Determine the (X, Y) coordinate at the center of the cell enclosing the given text.  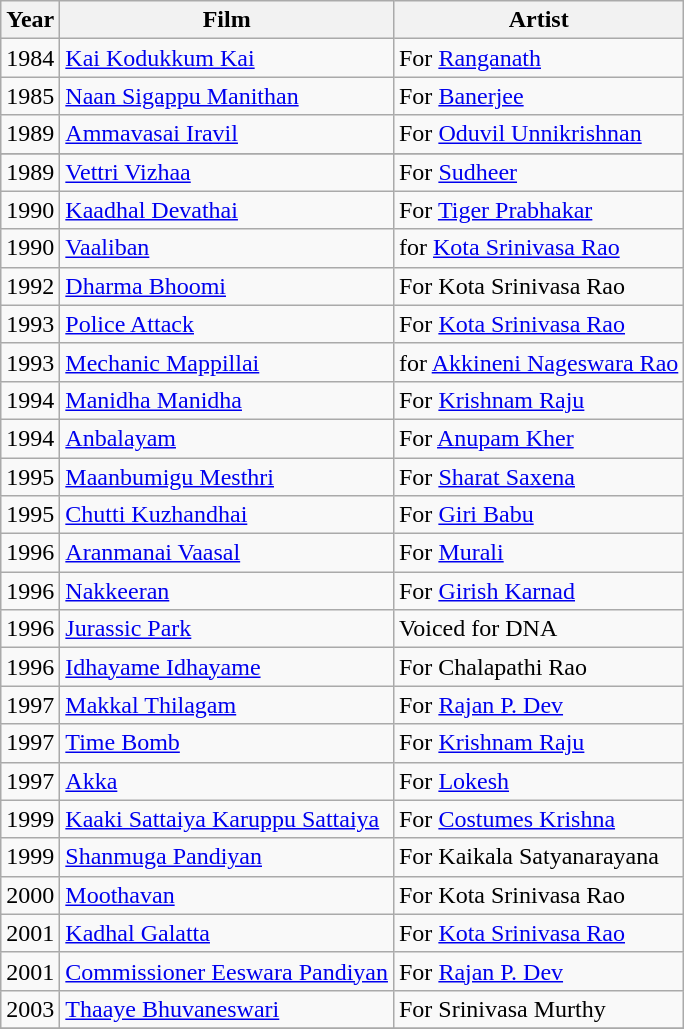
Moothavan (227, 895)
For Ranganath (538, 58)
Idhayame Idhayame (227, 667)
Time Bomb (227, 743)
Manidha Manidha (227, 400)
For Anupam Kher (538, 438)
Kaaki Sattaiya Karuppu Sattaiya (227, 819)
Mechanic Mappillai (227, 362)
For Kaikala Satyanarayana (538, 857)
For Chalapathi Rao (538, 667)
Shanmuga Pandiyan (227, 857)
Commissioner Eeswara Pandiyan (227, 971)
Vettri Vizhaa (227, 172)
Thaaye Bhuvaneswari (227, 1009)
Chutti Kuzhandhai (227, 515)
1984 (30, 58)
Kai Kodukkum Kai (227, 58)
Nakkeeran (227, 591)
Artist (538, 20)
2003 (30, 1009)
1992 (30, 286)
Dharma Bhoomi (227, 286)
For Tiger Prabhakar (538, 210)
For Girish Karnad (538, 591)
For Murali (538, 553)
1985 (30, 96)
For Costumes Krishna (538, 819)
For Oduvil Unnikrishnan (538, 134)
Kadhal Galatta (227, 933)
Makkal Thilagam (227, 705)
For Sharat Saxena (538, 477)
Police Attack (227, 324)
Film (227, 20)
For Banerjee (538, 96)
for Akkineni Nageswara Rao (538, 362)
Anbalayam (227, 438)
Jurassic Park (227, 629)
Ammavasai Iravil (227, 134)
Akka (227, 781)
Maanbumigu Mesthri (227, 477)
Voiced for DNA (538, 629)
Naan Sigappu Manithan (227, 96)
2000 (30, 895)
Aranmanai Vaasal (227, 553)
For Sudheer (538, 172)
for Kota Srinivasa Rao (538, 248)
Vaaliban (227, 248)
For Srinivasa Murthy (538, 1009)
For Lokesh (538, 781)
Year (30, 20)
For Giri Babu (538, 515)
Kaadhal Devathai (227, 210)
